Pinpoint the cell where the given text exists, returning its [x, y] midpoint coordinate. 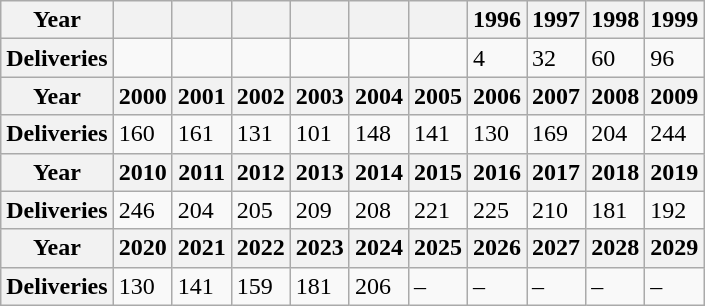
131 [260, 134]
2009 [674, 96]
244 [674, 134]
159 [260, 286]
225 [496, 210]
2020 [142, 248]
205 [260, 210]
2013 [320, 172]
101 [320, 134]
206 [378, 286]
2002 [260, 96]
221 [438, 210]
2000 [142, 96]
2018 [616, 172]
2011 [202, 172]
2025 [438, 248]
2003 [320, 96]
169 [556, 134]
2024 [378, 248]
2022 [260, 248]
2023 [320, 248]
148 [378, 134]
2007 [556, 96]
60 [616, 58]
2008 [616, 96]
246 [142, 210]
32 [556, 58]
2005 [438, 96]
192 [674, 210]
2006 [496, 96]
2014 [378, 172]
1999 [674, 20]
2012 [260, 172]
2026 [496, 248]
1996 [496, 20]
1997 [556, 20]
161 [202, 134]
2010 [142, 172]
160 [142, 134]
96 [674, 58]
2004 [378, 96]
2028 [616, 248]
208 [378, 210]
2029 [674, 248]
1998 [616, 20]
4 [496, 58]
2001 [202, 96]
2015 [438, 172]
2021 [202, 248]
2019 [674, 172]
2027 [556, 248]
209 [320, 210]
2016 [496, 172]
2017 [556, 172]
210 [556, 210]
